Provide the [x, y] coordinate of the cell's center where the given text is located.  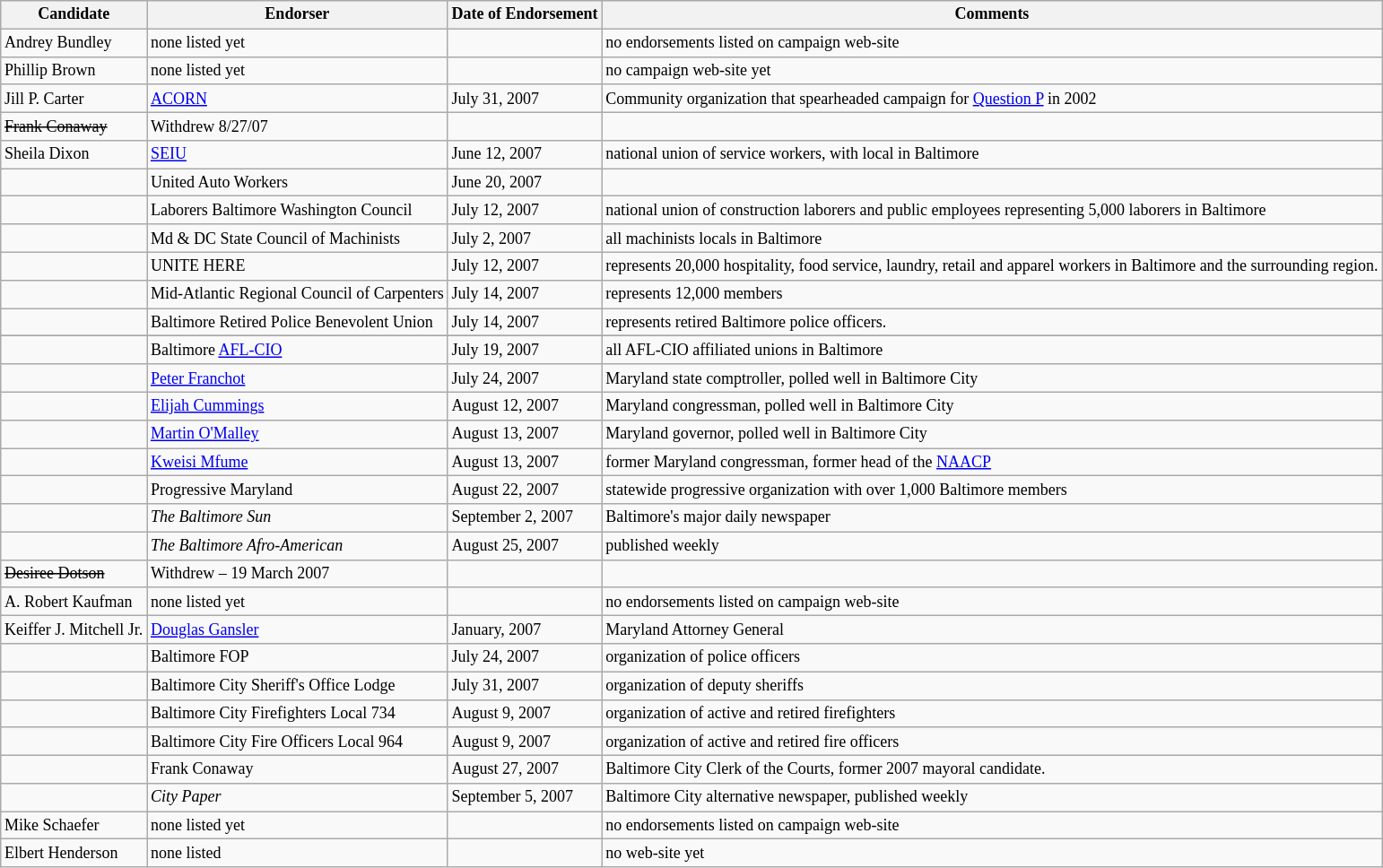
Maryland congressman, polled well in Baltimore City [992, 405]
Laborers Baltimore Washington Council [298, 210]
Mid-Atlantic Regional Council of Carpenters [298, 294]
none listed [298, 854]
Withdrew – 19 March 2007 [298, 574]
Keiffer J. Mitchell Jr. [74, 629]
The Baltimore Afro-American [298, 545]
Community organization that spearheaded campaign for Question P in 2002 [992, 99]
June 12, 2007 [525, 154]
organization of active and retired firefighters [992, 714]
Baltimore City Fire Officers Local 964 [298, 741]
Baltimore City alternative newspaper, published weekly [992, 798]
The Baltimore Sun [298, 518]
no web-site yet [992, 854]
January, 2007 [525, 629]
Jill P. Carter [74, 99]
August 22, 2007 [525, 490]
Maryland state comptroller, polled well in Baltimore City [992, 378]
former Maryland congressman, former head of the NAACP [992, 463]
Elijah Cummings [298, 405]
UNITE HERE [298, 265]
Baltimore City Clerk of the Courts, former 2007 mayoral candidate. [992, 769]
ACORN [298, 99]
Md & DC State Council of Machinists [298, 239]
City Paper [298, 798]
June 20, 2007 [525, 183]
Baltimore City Firefighters Local 734 [298, 714]
Douglas Gansler [298, 629]
Desiree Dotson [74, 574]
September 2, 2007 [525, 518]
organization of active and retired fire officers [992, 741]
Phillip Brown [74, 70]
Progressive Maryland [298, 490]
August 25, 2007 [525, 545]
August 27, 2007 [525, 769]
Endorser [298, 14]
August 12, 2007 [525, 405]
Baltimore's major daily newspaper [992, 518]
Peter Franchot [298, 378]
Sheila Dixon [74, 154]
represents retired Baltimore police officers. [992, 323]
statewide progressive organization with over 1,000 Baltimore members [992, 490]
Date of Endorsement [525, 14]
Withdrew 8/27/07 [298, 126]
represents 12,000 members [992, 294]
Martin O'Malley [298, 434]
SEIU [298, 154]
all AFL-CIO affiliated unions in Baltimore [992, 350]
July 19, 2007 [525, 350]
United Auto Workers [298, 183]
represents 20,000 hospitality, food service, laundry, retail and apparel workers in Baltimore and the surrounding region. [992, 265]
Maryland Attorney General [992, 629]
A. Robert Kaufman [74, 601]
national union of construction laborers and public employees representing 5,000 laborers in Baltimore [992, 210]
Mike Schaefer [74, 825]
Candidate [74, 14]
no campaign web-site yet [992, 70]
Comments [992, 14]
September 5, 2007 [525, 798]
Maryland governor, polled well in Baltimore City [992, 434]
all machinists locals in Baltimore [992, 239]
Andrey Bundley [74, 43]
organization of deputy sheriffs [992, 685]
Baltimore FOP [298, 658]
Elbert Henderson [74, 854]
published weekly [992, 545]
Kweisi Mfume [298, 463]
organization of police officers [992, 658]
Baltimore AFL-CIO [298, 350]
Baltimore Retired Police Benevolent Union [298, 323]
July 2, 2007 [525, 239]
Baltimore City Sheriff's Office Lodge [298, 685]
national union of service workers, with local in Baltimore [992, 154]
